From the cell containing the given text, extract its center point as [X, Y] coordinate. 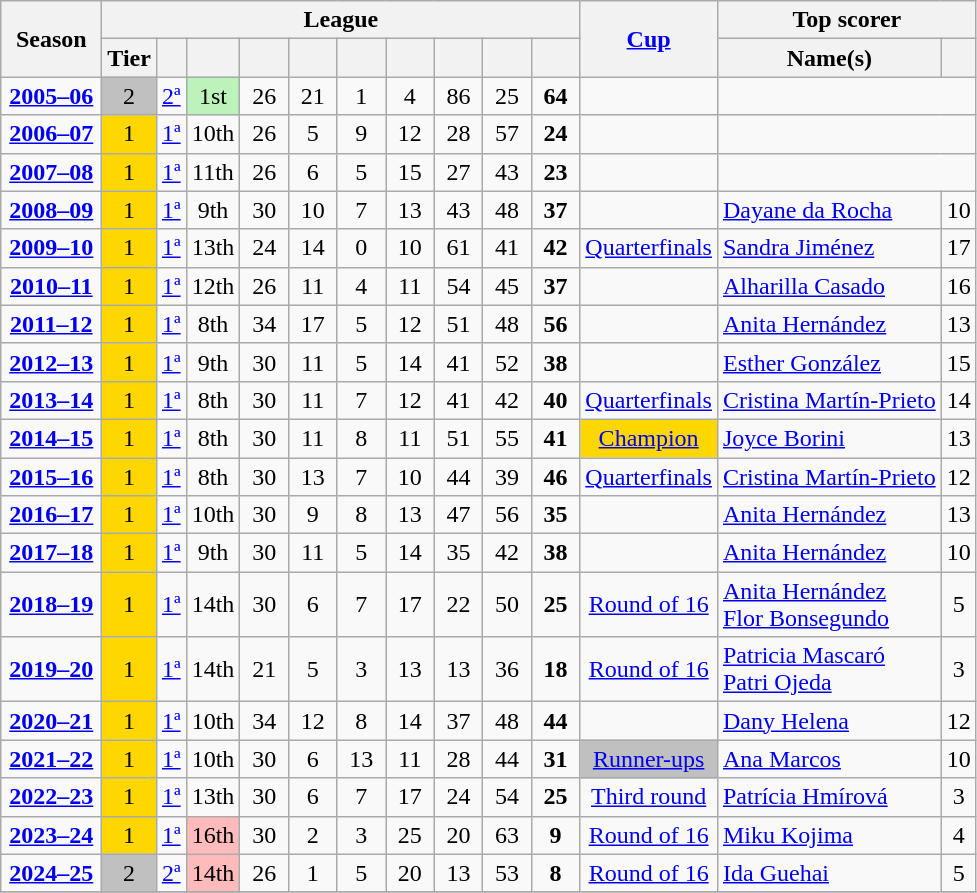
2018–19 [52, 604]
Anita Hernández Flor Bonsegundo [829, 604]
22 [458, 604]
55 [508, 438]
2010–11 [52, 286]
2008–09 [52, 210]
2015–16 [52, 477]
1st [213, 96]
Tier [130, 58]
2012–13 [52, 362]
Cup [649, 39]
2017–18 [52, 553]
2009–10 [52, 248]
Miku Kojima [829, 835]
Dany Helena [829, 721]
Champion [649, 438]
2024–25 [52, 873]
Joyce Borini [829, 438]
Sandra Jiménez [829, 248]
57 [508, 134]
39 [508, 477]
Dayane da Rocha [829, 210]
31 [556, 759]
36 [508, 670]
2013–14 [52, 400]
Name(s) [829, 58]
52 [508, 362]
2016–17 [52, 515]
46 [556, 477]
Patrícia Hmírová [829, 797]
2022–23 [52, 797]
86 [458, 96]
2006–07 [52, 134]
0 [362, 248]
12th [213, 286]
2005–06 [52, 96]
Esther González [829, 362]
40 [556, 400]
61 [458, 248]
11th [213, 172]
Ana Marcos [829, 759]
47 [458, 515]
Runner-ups [649, 759]
Season [52, 39]
Third round [649, 797]
Patricia Mascaró Patri Ojeda [829, 670]
16th [213, 835]
2023–24 [52, 835]
League [341, 20]
23 [556, 172]
50 [508, 604]
Alharilla Casado [829, 286]
2007–08 [52, 172]
27 [458, 172]
2021–22 [52, 759]
45 [508, 286]
53 [508, 873]
63 [508, 835]
2014–15 [52, 438]
2011–12 [52, 324]
16 [958, 286]
18 [556, 670]
Ida Guehai [829, 873]
2020–21 [52, 721]
64 [556, 96]
2019–20 [52, 670]
Top scorer [846, 20]
